From the cell containing the given text, extract its center point as (x, y) coordinate. 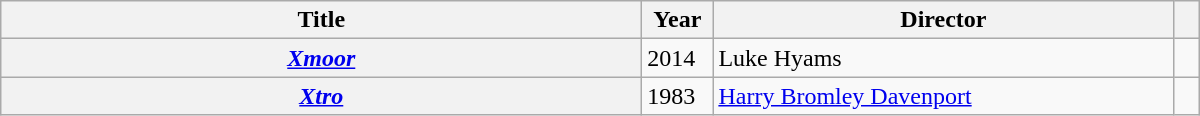
Title (322, 20)
Luke Hyams (944, 58)
Harry Bromley Davenport (944, 96)
2014 (678, 58)
Director (944, 20)
Xmoor (322, 58)
Xtro (322, 96)
Year (678, 20)
1983 (678, 96)
